Locate the cell with the specified text and output its [x, y] center coordinate. 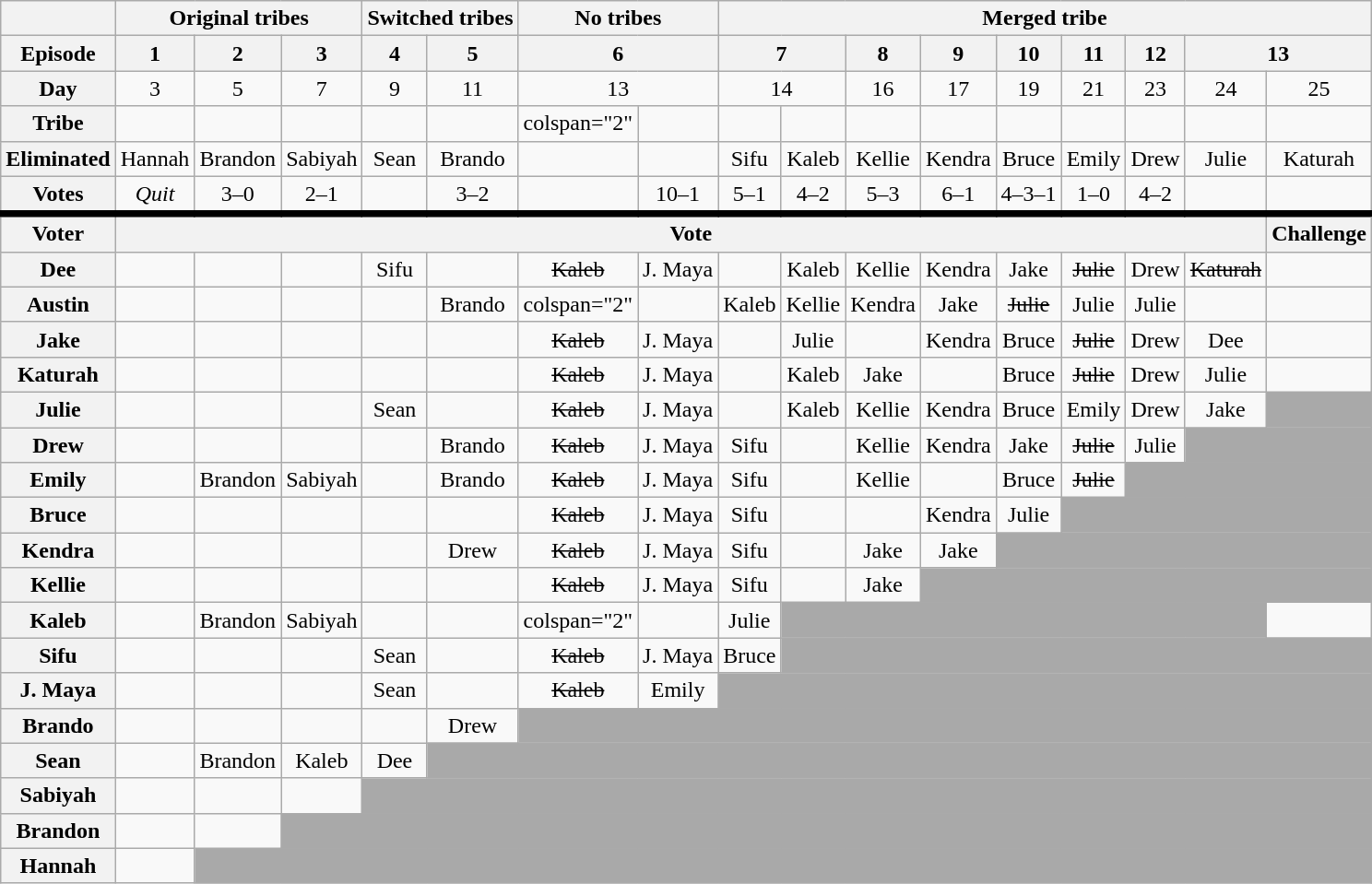
Original tribes [239, 18]
Merged tribe [1046, 18]
23 [1155, 88]
2 [238, 53]
Quit [155, 195]
Vote [691, 232]
Switched tribes [441, 18]
5–3 [883, 195]
1–0 [1094, 195]
6–1 [958, 195]
Day [58, 88]
12 [1155, 53]
19 [1029, 88]
Votes [58, 195]
Austin [58, 304]
10 [1029, 53]
8 [883, 53]
17 [958, 88]
Challenge [1319, 232]
Episode [58, 53]
21 [1094, 88]
4–3–1 [1029, 195]
Tribe [58, 124]
14 [782, 88]
5–1 [750, 195]
4 [395, 53]
Voter [58, 232]
16 [883, 88]
No tribes [618, 18]
24 [1225, 88]
Eliminated [58, 159]
2–1 [322, 195]
3–0 [238, 195]
1 [155, 53]
10–1 [679, 195]
6 [618, 53]
3–2 [472, 195]
25 [1319, 88]
